Determine the [X, Y] coordinate at the center of the cell enclosing the given text.  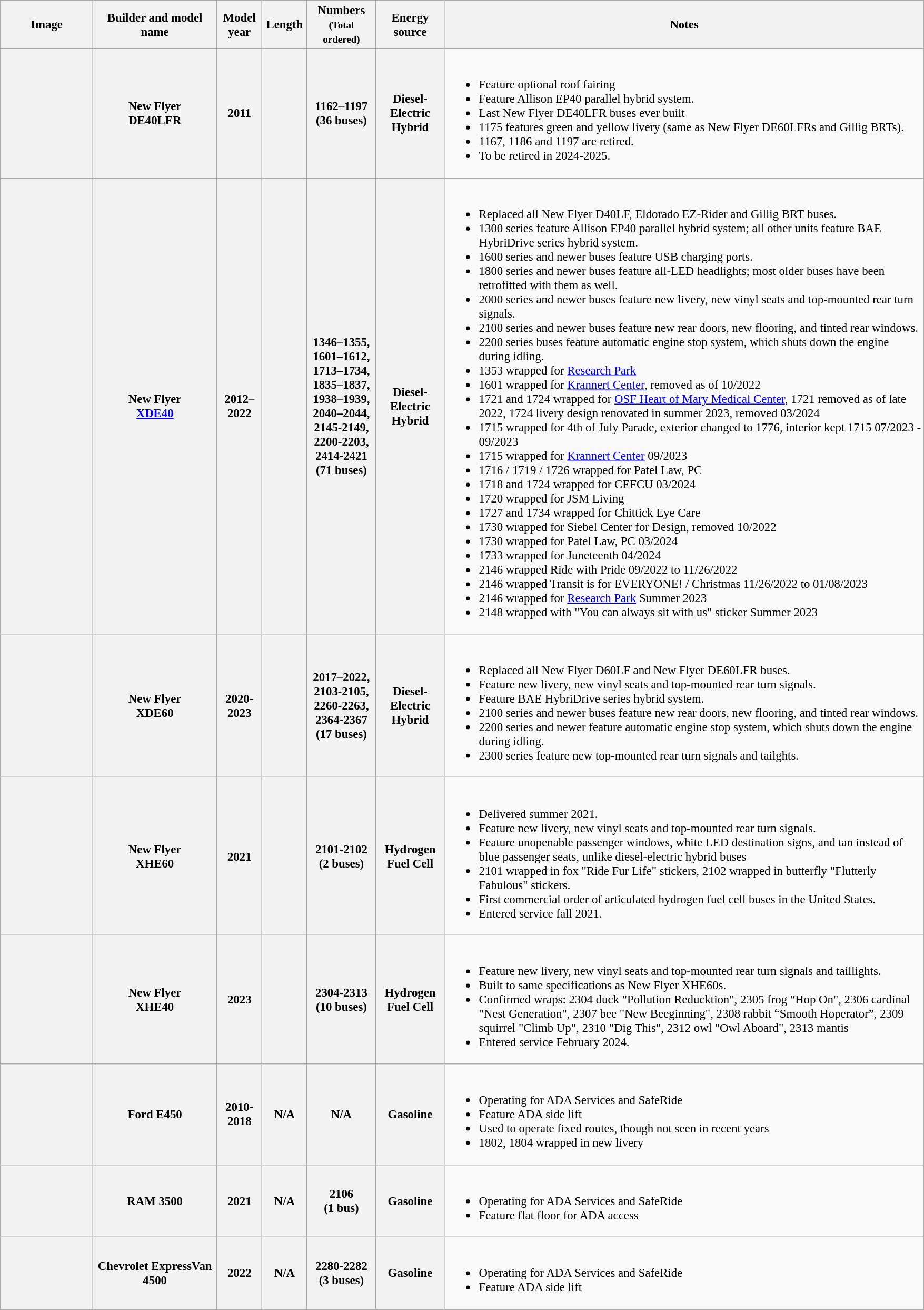
Builder and model name [155, 25]
New Flyer XDE40 [155, 406]
Numbers(Total ordered) [341, 25]
2304-2313 (10 buses) [341, 1000]
2022 [240, 1274]
2010-2018 [240, 1115]
New Flyer DE40LFR [155, 114]
RAM 3500 [155, 1201]
2017–2022, 2103-2105, 2260-2263, 2364-2367 (17 buses) [341, 706]
Chevrolet ExpressVan 4500 [155, 1274]
Image [47, 25]
1346–1355, 1601–1612, 1713–1734, 1835–1837, 1938–1939, 2040–2044, 2145-2149, 2200-2203, 2414-2421 (71 buses) [341, 406]
2012–2022 [240, 406]
Operating for ADA Services and SafeRideFeature flat floor for ADA access [684, 1201]
2106(1 bus) [341, 1201]
Operating for ADA Services and SafeRideFeature ADA side lift [684, 1274]
2023 [240, 1000]
1162–1197 (36 buses) [341, 114]
New Flyer XHE40 [155, 1000]
Energy source [411, 25]
Ford E450 [155, 1115]
2280-2282(3 buses) [341, 1274]
2011 [240, 114]
Model year [240, 25]
2101-2102 (2 buses) [341, 856]
Notes [684, 25]
New Flyer XHE60 [155, 856]
2020-2023 [240, 706]
Length [285, 25]
New Flyer XDE60 [155, 706]
